Provide the (x, y) coordinate of the cell's center where the given text is located.  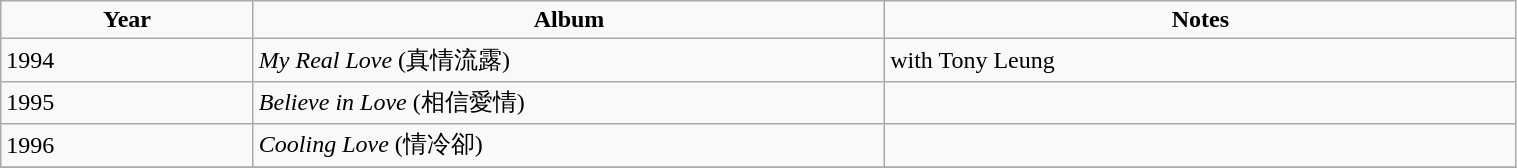
My Real Love (真情流露) (568, 60)
1995 (128, 102)
with Tony Leung (1200, 60)
1994 (128, 60)
Believe in Love (相信愛情) (568, 102)
Album (568, 20)
1996 (128, 146)
Notes (1200, 20)
Year (128, 20)
Cooling Love (情冷卻) (568, 146)
